Detect which cell encompasses the target text, then output its [x, y] center coordinate. 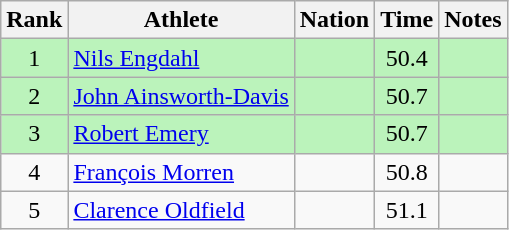
2 [34, 96]
Time [407, 20]
Clarence Oldfield [181, 210]
François Morren [181, 172]
Athlete [181, 20]
1 [34, 58]
John Ainsworth-Davis [181, 96]
Rank [34, 20]
50.4 [407, 58]
3 [34, 134]
4 [34, 172]
Nation [334, 20]
5 [34, 210]
Nils Engdahl [181, 58]
Robert Emery [181, 134]
51.1 [407, 210]
50.8 [407, 172]
Notes [473, 20]
